For the text-containing cell, return its midpoint in [X, Y] coordinate format. 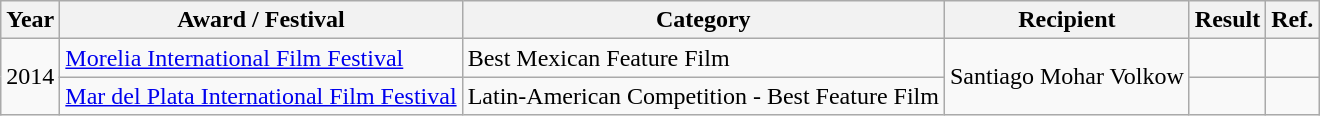
Recipient [1066, 20]
Category [703, 20]
Mar del Plata International Film Festival [261, 96]
Result [1227, 20]
Ref. [1292, 20]
Morelia International Film Festival [261, 58]
Latin-American Competition - Best Feature Film [703, 96]
Year [30, 20]
Santiago Mohar Volkow [1066, 77]
2014 [30, 77]
Award / Festival [261, 20]
Best Mexican Feature Film [703, 58]
